Extract the [x, y] coordinate from the center of the cell holding the provided text.  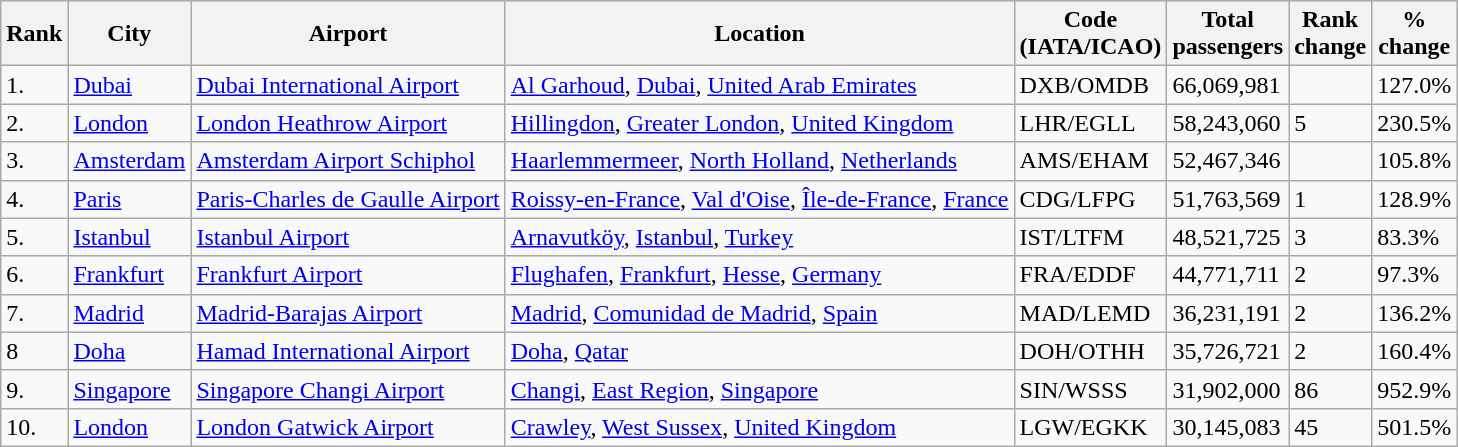
Amsterdam Airport Schiphol [348, 161]
FRA/EDDF [1090, 275]
Rankchange [1330, 34]
Flughafen, Frankfurt, Hesse, Germany [760, 275]
City [130, 34]
Istanbul Airport [348, 237]
51,763,569 [1228, 199]
Singapore Changi Airport [348, 389]
Frankfurt [130, 275]
Singapore [130, 389]
952.9% [1414, 389]
Arnavutköy, Istanbul, Turkey [760, 237]
58,243,060 [1228, 123]
Haarlemmermeer, North Holland, Netherlands [760, 161]
DXB/OMDB [1090, 85]
3 [1330, 237]
Roissy-en-France, Val d'Oise, Île-de-France, France [760, 199]
66,069,981 [1228, 85]
Crawley, West Sussex, United Kingdom [760, 427]
10. [34, 427]
Frankfurt Airport [348, 275]
IST/LTFM [1090, 237]
105.8% [1414, 161]
AMS/EHAM [1090, 161]
501.5% [1414, 427]
Dubai International Airport [348, 85]
35,726,721 [1228, 351]
LHR/EGLL [1090, 123]
Hillingdon, Greater London, United Kingdom [760, 123]
Al Garhoud, Dubai, United Arab Emirates [760, 85]
London Gatwick Airport [348, 427]
Madrid [130, 313]
5. [34, 237]
Changi, East Region, Singapore [760, 389]
97.3% [1414, 275]
Location [760, 34]
86 [1330, 389]
1. [34, 85]
230.5% [1414, 123]
Doha, Qatar [760, 351]
Dubai [130, 85]
31,902,000 [1228, 389]
7. [34, 313]
52,467,346 [1228, 161]
Totalpassengers [1228, 34]
83.3% [1414, 237]
Airport [348, 34]
30,145,083 [1228, 427]
5 [1330, 123]
Amsterdam [130, 161]
8 [34, 351]
Madrid, Comunidad de Madrid, Spain [760, 313]
9. [34, 389]
Doha [130, 351]
48,521,725 [1228, 237]
LGW/EGKK [1090, 427]
Hamad International Airport [348, 351]
Istanbul [130, 237]
Madrid-Barajas Airport [348, 313]
45 [1330, 427]
CDG/LFPG [1090, 199]
SIN/WSSS [1090, 389]
1 [1330, 199]
Code(IATA/ICAO) [1090, 34]
Rank [34, 34]
Paris [130, 199]
44,771,711 [1228, 275]
160.4% [1414, 351]
2. [34, 123]
36,231,191 [1228, 313]
136.2% [1414, 313]
4. [34, 199]
127.0% [1414, 85]
%change [1414, 34]
Paris-Charles de Gaulle Airport [348, 199]
MAD/LEMD [1090, 313]
London Heathrow Airport [348, 123]
128.9% [1414, 199]
DOH/OTHH [1090, 351]
3. [34, 161]
6. [34, 275]
